Capture the cell that displays the provided text and extract its [x, y] central coordinate. 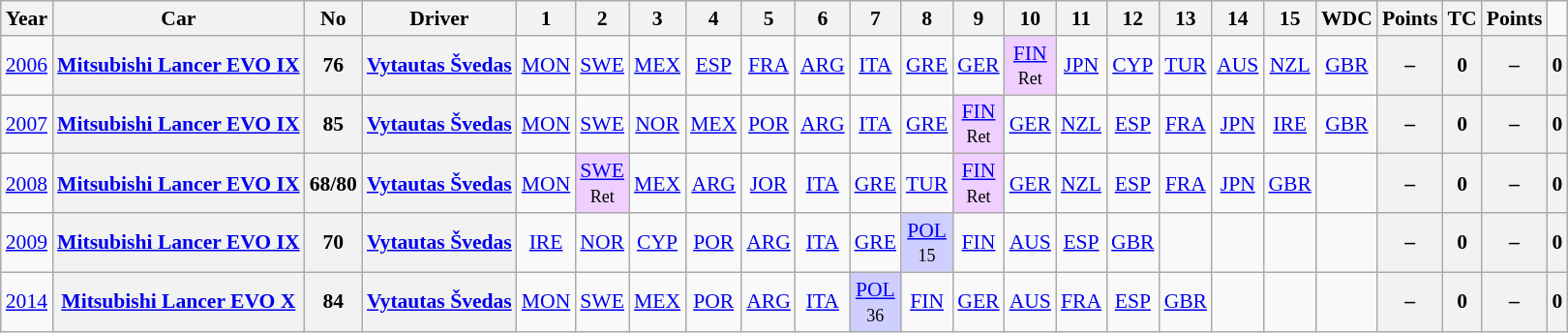
84 [333, 302]
2009 [27, 242]
70 [333, 242]
2014 [27, 302]
2007 [27, 124]
14 [1237, 18]
2006 [27, 66]
76 [333, 66]
POL15 [927, 242]
4 [713, 18]
WDC [1347, 18]
7 [875, 18]
3 [657, 18]
No [333, 18]
13 [1187, 18]
2 [602, 18]
10 [1030, 18]
8 [927, 18]
2008 [27, 184]
6 [823, 18]
Year [27, 18]
12 [1132, 18]
85 [333, 124]
TC [1462, 18]
POL36 [875, 302]
9 [978, 18]
Driver [439, 18]
11 [1081, 18]
JOR [769, 184]
Car [178, 18]
5 [769, 18]
68/80 [333, 184]
1 [546, 18]
Mitsubishi Lancer EVO X [178, 302]
SWERet [602, 184]
15 [1289, 18]
